For the text-containing cell, return its midpoint in (X, Y) coordinate format. 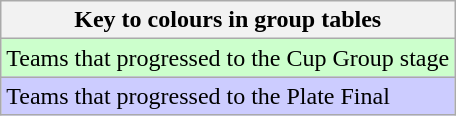
Teams that progressed to the Plate Final (228, 96)
Key to colours in group tables (228, 20)
Teams that progressed to the Cup Group stage (228, 58)
